Output the (X, Y) coordinate of the center of the cell containing the given text.  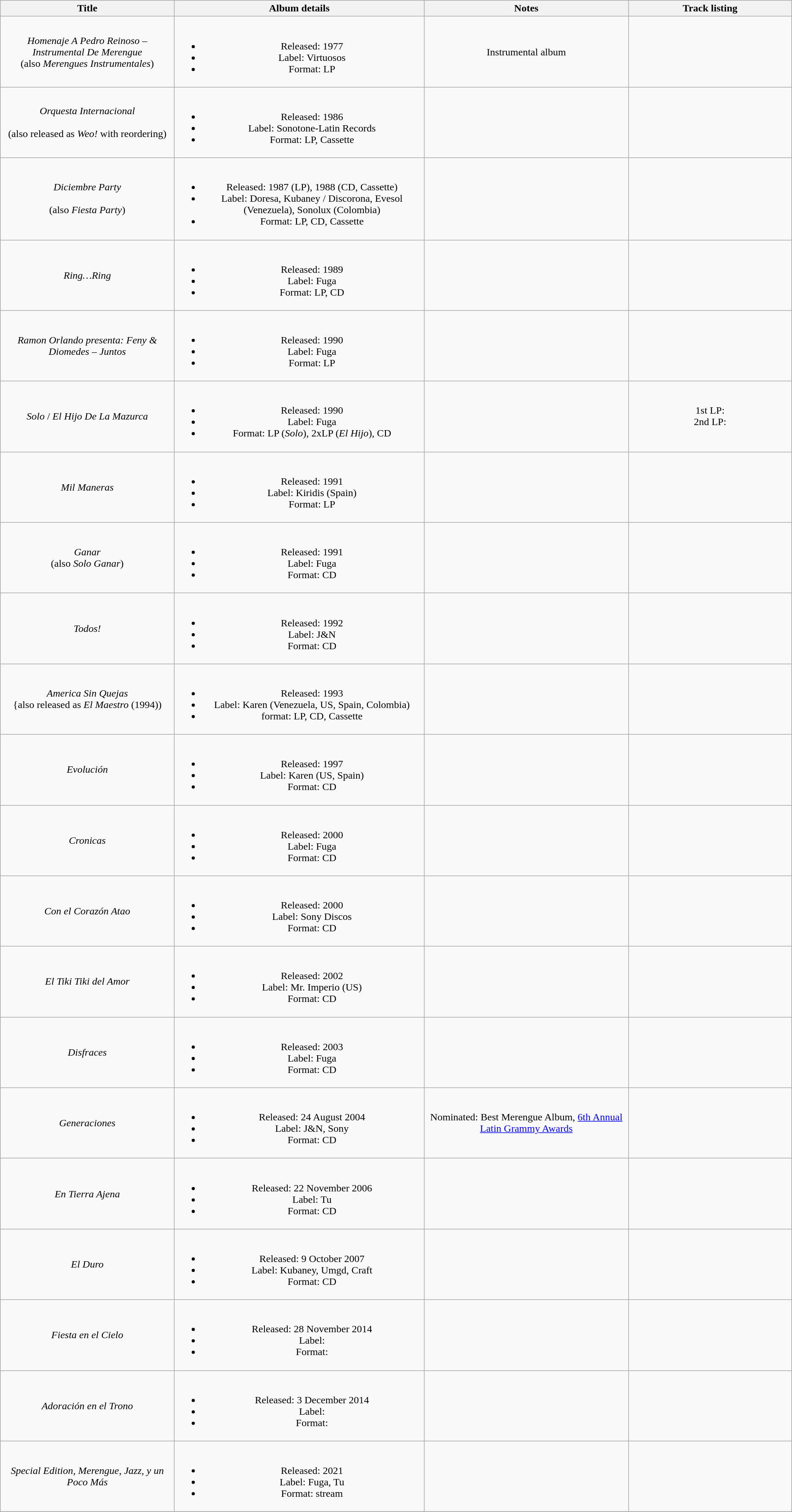
Released: 1987 (LP), 1988 (CD, Cassette) Label: Doresa, Kubaney / Discorona, Evesol (Venezuela), Sonolux (Colombia)Format: LP, CD, Cassette (300, 199)
Solo / El Hijo De La Mazurca (87, 416)
Ramon Orlando presenta: Feny & Diomedes – Juntos (87, 346)
Released: 1990Label: FugaFormat: LP (Solo), 2xLP (El Hijo), CD (300, 416)
Album details (300, 8)
Released: 1977Label: VirtuososFormat: LP (300, 52)
Released: 22 November 2006Label: TuFormat: CD (300, 1194)
Released: 1990Label: FugaFormat: LP (300, 346)
1st LP: 2nd LP: (710, 416)
Special Edition, Merengue, Jazz, y un Poco Más (87, 1476)
Cronicas (87, 841)
Todos! (87, 628)
Evolución (87, 770)
Con el Corazón Atao (87, 911)
En Tierra Ajena (87, 1194)
America Sin Quejas{also released as El Maestro (1994)) (87, 699)
Ring…Ring (87, 275)
Released: 28 November 2014Label:Format: (300, 1335)
Instrumental album (526, 52)
Nominated: Best Merengue Album, 6th Annual Latin Grammy Awards (526, 1123)
Released: 1989Label: FugaFormat: LP, CD (300, 275)
Released: 2000Label: Sony DiscosFormat: CD (300, 911)
Track listing (710, 8)
Ganar(also Solo Ganar) (87, 557)
Disfraces (87, 1052)
Released: 24 August 2004Label: J&N, SonyFormat: CD (300, 1123)
El Tiki Tiki del Amor (87, 982)
Released: 1997Label: Karen (US, Spain)Format: CD (300, 770)
Generaciones (87, 1123)
Released: 2003Label: FugaFormat: CD (300, 1052)
Released: 1993Label: Karen (Venezuela, US, Spain, Colombia)format: LP, CD, Cassette (300, 699)
Mil Maneras (87, 487)
Homenaje A Pedro Reinoso – Instrumental De Merengue(also Merengues Instrumentales) (87, 52)
Released: 1991Label: Kiridis (Spain)Format: LP (300, 487)
Released: 1986Label: Sonotone-Latin RecordsFormat: LP, Cassette (300, 123)
El Duro (87, 1265)
Adoración en el Trono (87, 1406)
Released: 2021Label: Fuga, TuFormat: stream (300, 1476)
Fiesta en el Cielo (87, 1335)
Released: 1992Label: J&NFormat: CD (300, 628)
Orquesta Internacional(also released as Weo! with reordering) (87, 123)
Diciembre Party(also Fiesta Party) (87, 199)
Released: 1991Label: FugaFormat: CD (300, 557)
Released: 9 October 2007Label: Kubaney, Umgd, CraftFormat: CD (300, 1265)
Released: 2000Label: FugaFormat: CD (300, 841)
Title (87, 8)
Released: 3 December 2014Label:Format: (300, 1406)
Released: 2002Label: Mr. Imperio (US)Format: CD (300, 982)
Notes (526, 8)
